Capture the cell that displays the provided text and extract its (X, Y) central coordinate. 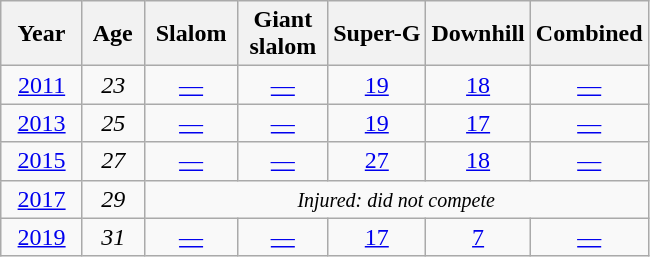
31 (113, 237)
Year (42, 34)
2017 (42, 199)
7 (478, 237)
Super-G (377, 34)
2013 (42, 123)
Downhill (478, 34)
2015 (42, 161)
Combined (589, 34)
Slalom (191, 34)
2011 (42, 85)
29 (113, 199)
Giant slalom (283, 34)
Injured: did not compete (396, 199)
2019 (42, 237)
25 (113, 123)
23 (113, 85)
Age (113, 34)
